Capture the cell that displays the provided text and extract its [X, Y] central coordinate. 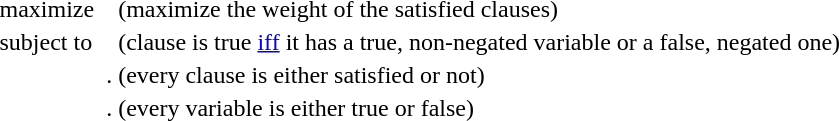
. [110, 75]
